For the text-containing cell, return its midpoint in (X, Y) coordinate format. 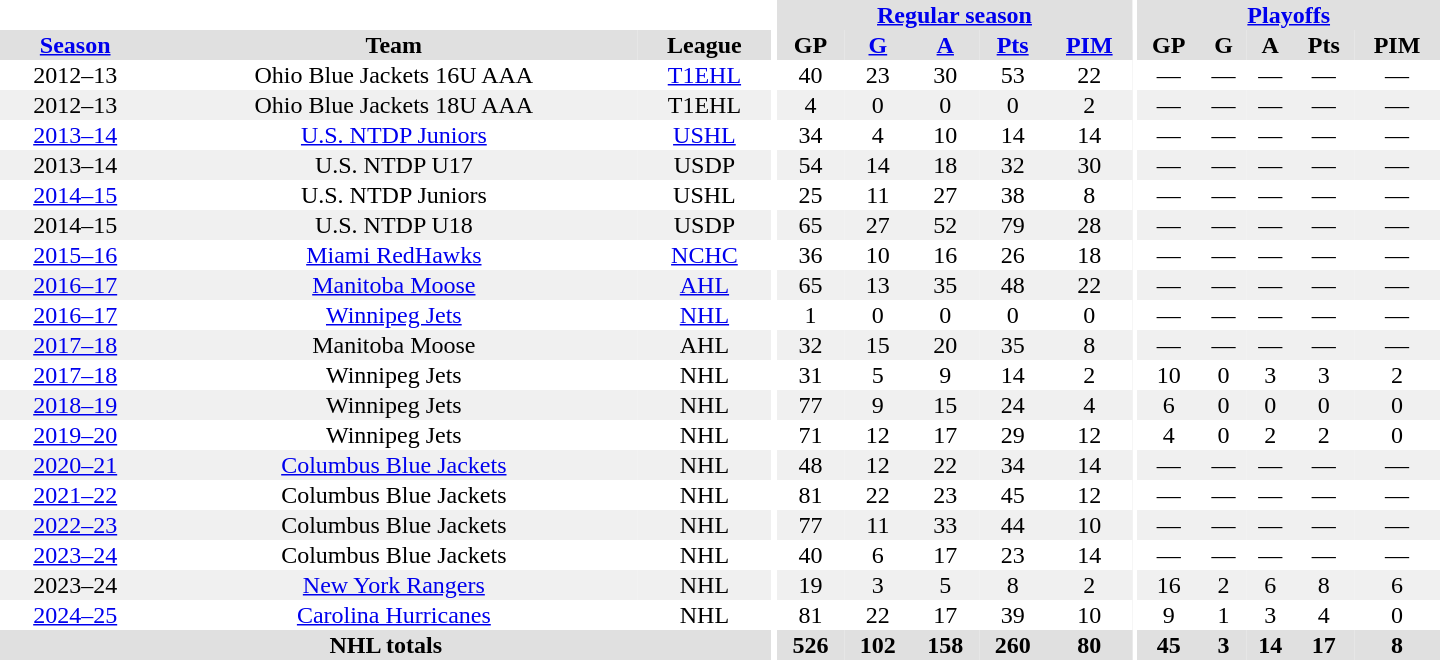
Playoffs (1288, 15)
20 (946, 345)
Ohio Blue Jackets 18U AAA (394, 105)
2019–20 (75, 435)
NCHC (704, 255)
25 (810, 195)
80 (1089, 645)
36 (810, 255)
44 (1012, 525)
Miami RedHawks (394, 255)
38 (1012, 195)
2024–25 (75, 615)
19 (810, 585)
53 (1012, 75)
Team (394, 45)
39 (1012, 615)
2022–23 (75, 525)
New York Rangers (394, 585)
33 (946, 525)
102 (878, 645)
31 (810, 375)
League (704, 45)
13 (878, 285)
Regular season (954, 15)
NHL totals (386, 645)
U.S. NTDP U17 (394, 165)
Season (75, 45)
54 (810, 165)
29 (1012, 435)
71 (810, 435)
260 (1012, 645)
Ohio Blue Jackets 16U AAA (394, 75)
52 (946, 225)
26 (1012, 255)
28 (1089, 225)
526 (810, 645)
U.S. NTDP U18 (394, 225)
2020–21 (75, 465)
2021–22 (75, 495)
2018–19 (75, 405)
79 (1012, 225)
2015–16 (75, 255)
Carolina Hurricanes (394, 615)
158 (946, 645)
24 (1012, 405)
